Provide the (x, y) coordinate of the cell's center where the given text is located.  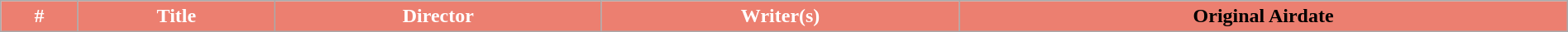
Director (438, 16)
# (40, 16)
Writer(s) (781, 16)
Original Airdate (1264, 16)
Title (176, 16)
